Find where the given text appears and provide that cell's center as [X, Y] coordinate. 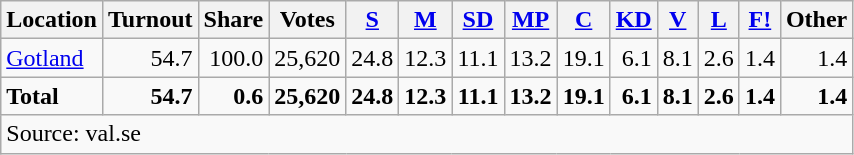
KD [634, 20]
Gotland [52, 58]
M [426, 20]
MP [530, 20]
Turnout [150, 20]
Other [816, 20]
Share [234, 20]
0.6 [234, 96]
L [718, 20]
F! [760, 20]
Source: val.se [427, 134]
Total [52, 96]
100.0 [234, 58]
V [678, 20]
C [584, 20]
Location [52, 20]
S [372, 20]
Votes [308, 20]
SD [478, 20]
